Capture the cell that displays the provided text and extract its (X, Y) central coordinate. 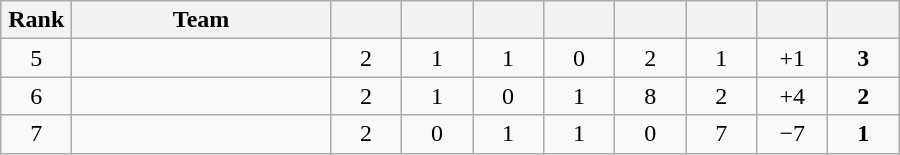
3 (864, 58)
6 (36, 96)
5 (36, 58)
8 (650, 96)
+4 (792, 96)
−7 (792, 134)
Team (202, 20)
+1 (792, 58)
Rank (36, 20)
